Locate the cell with the specified text and output its (X, Y) center coordinate. 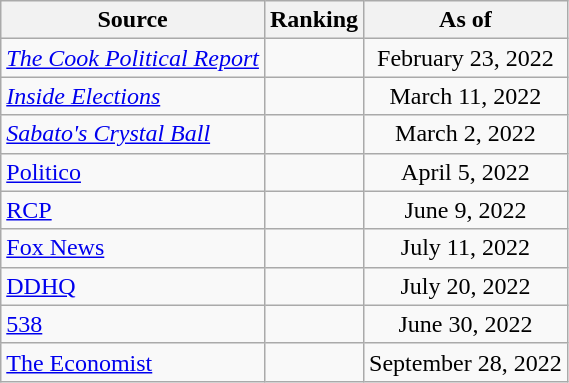
June 9, 2022 (466, 210)
March 2, 2022 (466, 134)
July 11, 2022 (466, 248)
The Economist (133, 362)
Sabato's Crystal Ball (133, 134)
July 20, 2022 (466, 286)
DDHQ (133, 286)
Politico (133, 172)
RCP (133, 210)
June 30, 2022 (466, 324)
February 23, 2022 (466, 58)
Inside Elections (133, 96)
538 (133, 324)
Source (133, 20)
March 11, 2022 (466, 96)
Ranking (314, 20)
The Cook Political Report (133, 58)
April 5, 2022 (466, 172)
September 28, 2022 (466, 362)
As of (466, 20)
Fox News (133, 248)
